Capture the cell that displays the provided text and extract its (X, Y) central coordinate. 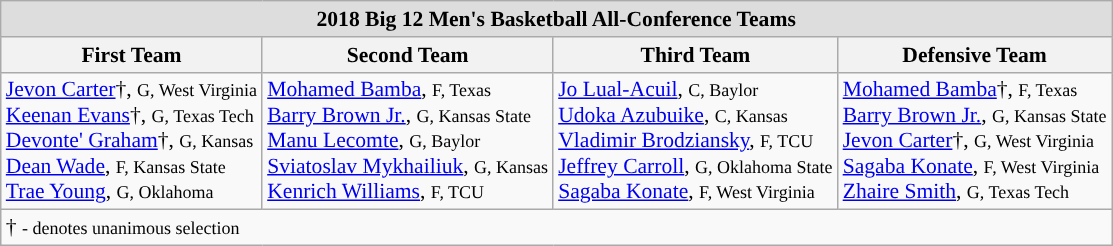
Second Team (408, 55)
Mohamed Bamba†, F, TexasBarry Brown Jr., G, Kansas StateJevon Carter†, G, West VirginiaSagaba Konate, F, West VirginiaZhaire Smith, G, Texas Tech (975, 141)
Defensive Team (975, 55)
Third Team (695, 55)
Mohamed Bamba, F, TexasBarry Brown Jr., G, Kansas StateManu Lecomte, G, BaylorSviatoslav Mykhailiuk, G, KansasKenrich Williams, F, TCU (408, 141)
2018 Big 12 Men's Basketball All-Conference Teams (556, 19)
† - denotes unanimous selection (556, 228)
Jo Lual-Acuil, C, BaylorUdoka Azubuike, C, KansasVladimir Brodziansky, F, TCUJeffrey Carroll, G, Oklahoma StateSagaba Konate, F, West Virginia (695, 141)
Jevon Carter†, G, West VirginiaKeenan Evans†, G, Texas TechDevonte' Graham†, G, KansasDean Wade, F, Kansas StateTrae Young, G, Oklahoma (132, 141)
First Team (132, 55)
